Search for the cell housing the specified text and yield its (X, Y) center coordinate. 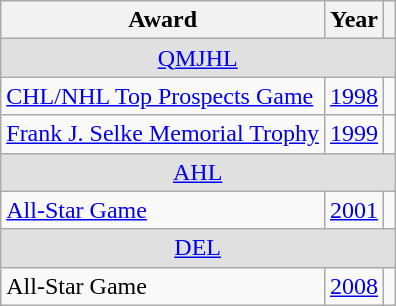
DEL (198, 248)
2001 (354, 210)
2008 (354, 286)
1999 (354, 134)
Frank J. Selke Memorial Trophy (163, 134)
Year (354, 20)
Award (163, 20)
1998 (354, 96)
QMJHL (198, 58)
CHL/NHL Top Prospects Game (163, 96)
AHL (198, 172)
